Detect which cell encompasses the target text, then output its (x, y) center coordinate. 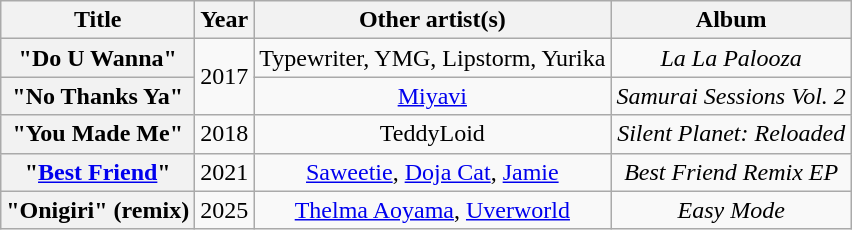
Samurai Sessions Vol. 2 (731, 96)
"Best Friend" (98, 172)
La La Palooza (731, 58)
"No Thanks Ya" (98, 96)
2017 (224, 77)
Year (224, 20)
"Onigiri" (remix) (98, 210)
Typewriter, YMG, Lipstorm, Yurika (432, 58)
Easy Mode (731, 210)
Other artist(s) (432, 20)
"Do U Wanna" (98, 58)
TeddyLoid (432, 134)
Album (731, 20)
Miyavi (432, 96)
Thelma Aoyama, Uverworld (432, 210)
Best Friend Remix EP (731, 172)
"You Made Me" (98, 134)
2018 (224, 134)
Silent Planet: Reloaded (731, 134)
2021 (224, 172)
Saweetie, Doja Cat, Jamie (432, 172)
Title (98, 20)
2025 (224, 210)
